Pinpoint the cell where the given text exists, returning its [X, Y] midpoint coordinate. 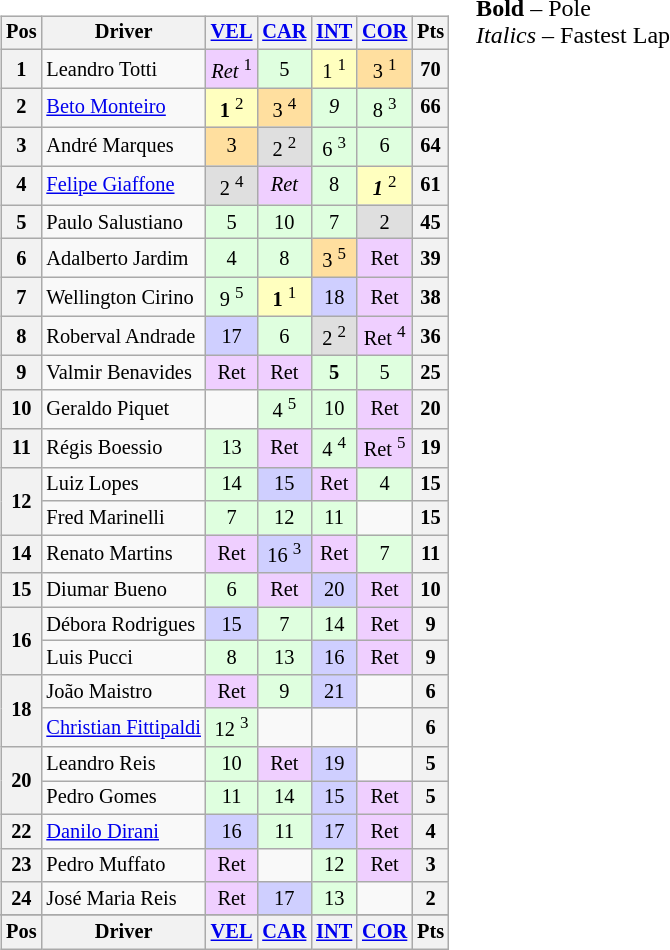
Luis Pucci [123, 658]
Leandro Totti [123, 68]
39 [430, 258]
6 3 [334, 146]
José Maria Reis [123, 899]
Leandro Reis [123, 764]
Pedro Muffato [123, 865]
Débora Rodrigues [123, 624]
Paulo Salustiano [123, 222]
2 4 [232, 186]
9 5 [232, 298]
Diumar Bueno [123, 590]
Roberval Andrade [123, 336]
Régis Boessio [123, 448]
4 4 [334, 448]
Wellington Cirino [123, 298]
Pedro Gomes [123, 798]
Christian Fittipaldi [123, 728]
Fred Marinelli [123, 518]
Beto Monteiro [123, 108]
23 [21, 865]
Ret 4 [384, 336]
Geraldo Piquet [123, 408]
8 3 [384, 108]
16 3 [284, 554]
3 5 [334, 258]
25 [430, 373]
Ret 5 [384, 448]
Felipe Giaffone [123, 186]
61 [430, 186]
Renato Martins [123, 554]
4 5 [284, 408]
66 [430, 108]
38 [430, 298]
Adalberto Jardim [123, 258]
João Maistro [123, 691]
12 3 [232, 728]
1 [21, 68]
3 4 [284, 108]
Valmir Benavides [123, 373]
24 [21, 899]
3 1 [384, 68]
45 [430, 222]
70 [430, 68]
36 [430, 336]
Luiz Lopes [123, 484]
André Marques [123, 146]
64 [430, 146]
21 [334, 691]
Danilo Dirani [123, 831]
22 [21, 831]
Ret 1 [232, 68]
